Search for the cell housing the specified text and yield its (x, y) center coordinate. 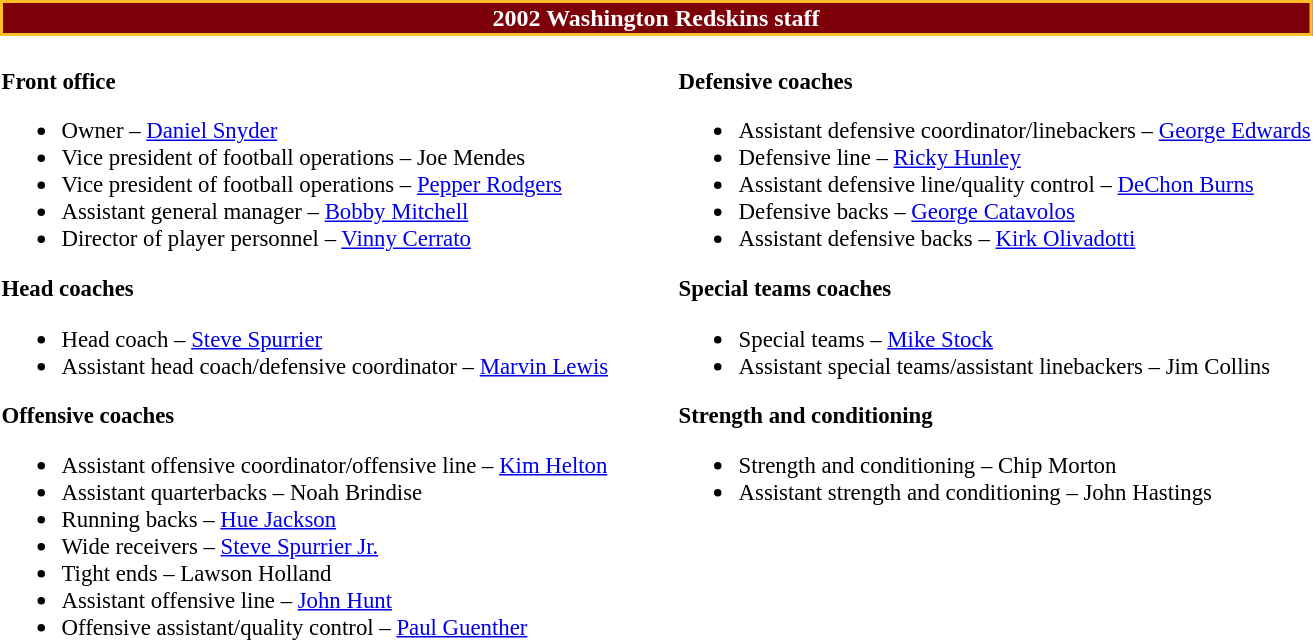
2002 Washington Redskins staff (656, 18)
